Search for the cell housing the specified text and yield its (x, y) center coordinate. 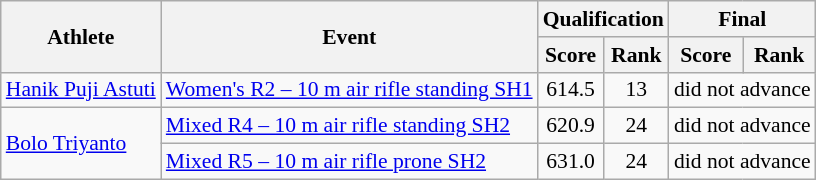
Final (742, 19)
Mixed R5 – 10 m air rifle prone SH2 (350, 162)
Women's R2 – 10 m air rifle standing SH1 (350, 90)
13 (636, 90)
Qualification (604, 19)
631.0 (571, 162)
614.5 (571, 90)
Hanik Puji Astuti (81, 90)
Athlete (81, 36)
Event (350, 36)
Mixed R4 – 10 m air rifle standing SH2 (350, 126)
Bolo Triyanto (81, 144)
620.9 (571, 126)
